Find where the given text appears and provide that cell's center as (X, Y) coordinate. 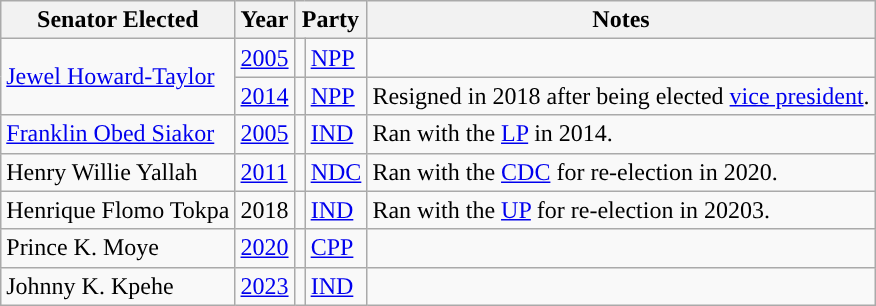
Johnny K. Kpehe (118, 286)
Resigned in 2018 after being elected vice president. (621, 96)
2011 (264, 172)
Henrique Flomo Tokpa (118, 210)
Franklin Obed Siakor (118, 134)
Ran with the UP for re-election in 20203. (621, 210)
2020 (264, 248)
2018 (264, 210)
Ran with the LP in 2014. (621, 134)
Notes (621, 20)
Henry Willie Yallah (118, 172)
CPP (336, 248)
2023 (264, 286)
Party (330, 20)
2014 (264, 96)
Senator Elected (118, 20)
Ran with the CDC for re-election in 2020. (621, 172)
NDC (336, 172)
Jewel Howard-Taylor (118, 77)
Year (264, 20)
Prince K. Moye (118, 248)
